Extract the (x, y) coordinate from the center of the cell holding the provided text.  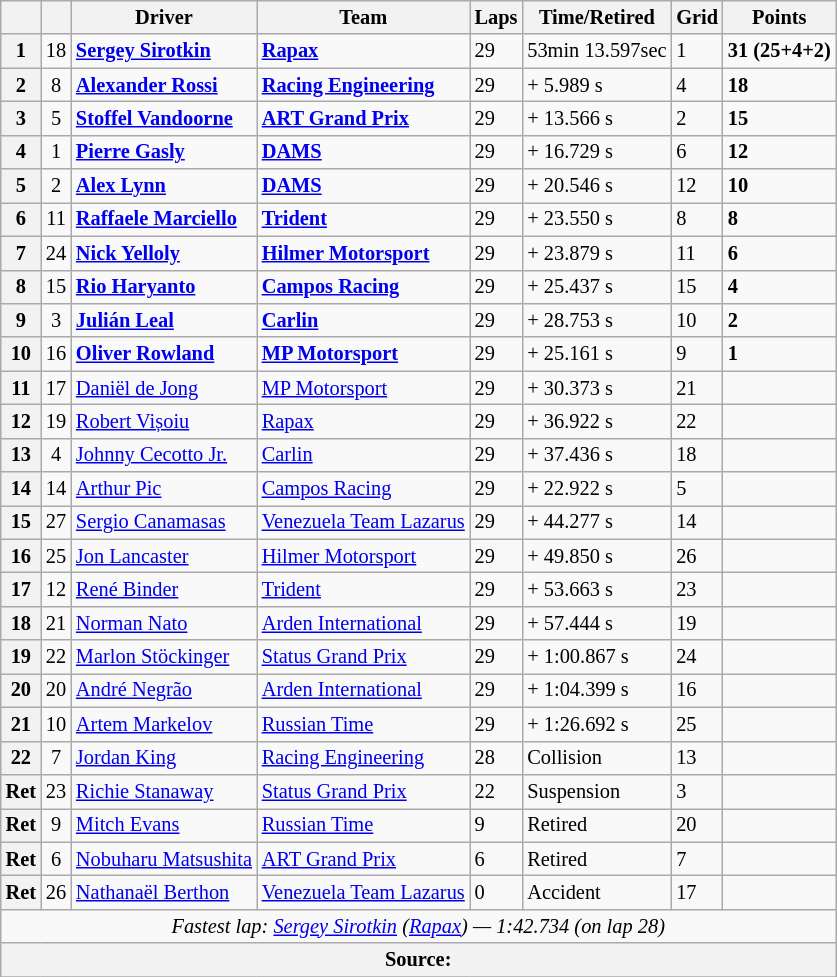
+ 5.989 s (596, 85)
+ 16.729 s (596, 152)
Mitch Evans (164, 825)
Laps (496, 17)
+ 22.922 s (596, 489)
Fastest lap: Sergey Sirotkin (Rapax) — 1:42.734 (on lap 28) (418, 926)
Norman Nato (164, 623)
Driver (164, 17)
Artem Markelov (164, 724)
+ 25.161 s (596, 354)
Nathanaël Berthon (164, 892)
Sergio Canamasas (164, 522)
27 (56, 522)
Daniël de Jong (164, 388)
Oliver Rowland (164, 354)
Alexander Rossi (164, 85)
Rio Haryanto (164, 287)
Collision (596, 758)
Grid (697, 17)
+ 53.663 s (596, 589)
Points (780, 17)
Sergey Sirotkin (164, 51)
Richie Stanaway (164, 791)
Marlon Stöckinger (164, 657)
+ 1:26.692 s (596, 724)
+ 28.753 s (596, 320)
31 (25+4+2) (780, 51)
+ 44.277 s (596, 522)
René Binder (164, 589)
Accident (596, 892)
Arthur Pic (164, 489)
Suspension (596, 791)
+ 30.373 s (596, 388)
+ 23.879 s (596, 253)
Source: (418, 960)
Raffaele Marciello (164, 219)
Stoffel Vandoorne (164, 118)
Nick Yelloly (164, 253)
André Negrão (164, 690)
Time/Retired (596, 17)
Nobuharu Matsushita (164, 859)
+ 23.550 s (596, 219)
+ 25.437 s (596, 287)
Jordan King (164, 758)
+ 49.850 s (596, 556)
+ 1:00.867 s (596, 657)
0 (496, 892)
28 (496, 758)
+ 37.436 s (596, 455)
+ 57.444 s (596, 623)
+ 1:04.399 s (596, 690)
+ 36.922 s (596, 421)
+ 20.546 s (596, 186)
53min 13.597sec (596, 51)
Robert Vișoiu (164, 421)
Pierre Gasly (164, 152)
Team (364, 17)
+ 13.566 s (596, 118)
Alex Lynn (164, 186)
Jon Lancaster (164, 556)
Johnny Cecotto Jr. (164, 455)
Julián Leal (164, 320)
